Identify which cell holds the provided text, then report its (x, y) central coordinate. 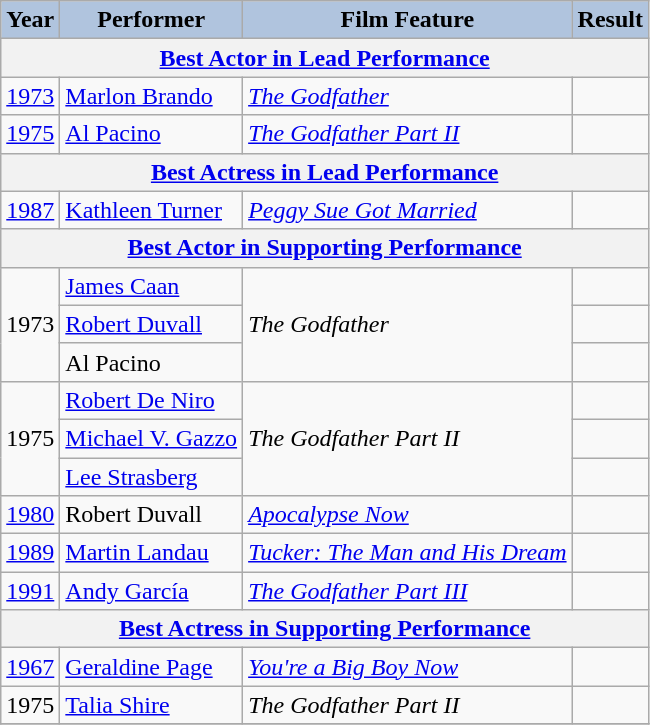
Kathleen Turner (152, 210)
Peggy Sue Got Married (408, 210)
Martin Landau (152, 553)
1967 (30, 667)
Tucker: The Man and His Dream (408, 553)
1987 (30, 210)
Robert De Niro (152, 400)
Year (30, 20)
You're a Big Boy Now (408, 667)
Lee Strasberg (152, 477)
Michael V. Gazzo (152, 438)
Film Feature (408, 20)
Talia Shire (152, 705)
Best Actress in Supporting Performance (325, 629)
Result (610, 20)
1980 (30, 515)
Marlon Brando (152, 96)
Apocalypse Now (408, 515)
James Caan (152, 286)
1991 (30, 591)
The Godfather Part III (408, 591)
Geraldine Page (152, 667)
1989 (30, 553)
Andy García (152, 591)
Best Actress in Lead Performance (325, 172)
Best Actor in Lead Performance (325, 58)
Best Actor in Supporting Performance (325, 248)
Performer (152, 20)
